For the text-containing cell, return its midpoint in (x, y) coordinate format. 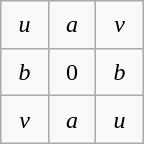
0 (72, 72)
